Return (X, Y) of the center of cell containing provided text 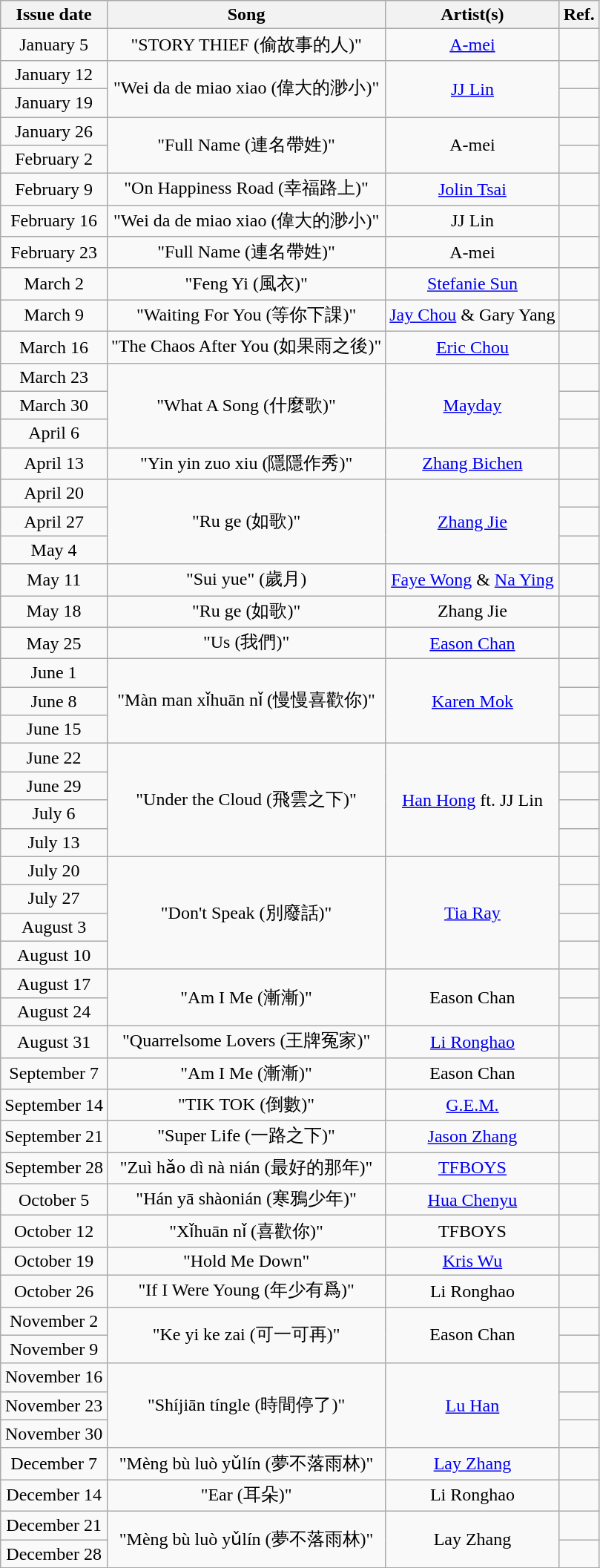
January 26 (54, 131)
September 21 (54, 1137)
"Quarrelsome Lovers (王牌冤家)" (246, 1042)
"Màn man xǐhuān nǐ (慢慢喜歡你)" (246, 701)
Stefanie Sun (472, 283)
January 12 (54, 74)
Issue date (54, 15)
"The Chaos After You (如果雨之後)" (246, 347)
Karen Mok (472, 701)
October 5 (54, 1199)
"What A Song (什麼歌)" (246, 405)
April 20 (54, 493)
February 23 (54, 252)
February 16 (54, 221)
"Super Life (一路之下)" (246, 1137)
August 24 (54, 1011)
March 30 (54, 405)
February 2 (54, 160)
January 19 (54, 102)
Jolin Tsai (472, 190)
Lu Han (472, 1405)
Zhang Bichen (472, 463)
April 13 (54, 463)
June 22 (54, 758)
Eric Chou (472, 347)
August 31 (54, 1042)
"TIK TOK (倒數)" (246, 1106)
"Hold Me Down" (246, 1261)
December 21 (54, 1525)
September 7 (54, 1073)
"Ear (耳朵)" (246, 1496)
"Yin yin zuo xiu (隱隱作秀)" (246, 463)
July 27 (54, 899)
Faye Wong & Na Ying (472, 580)
Ref. (578, 15)
November 30 (54, 1434)
"If I Were Young (年少有爲)" (246, 1291)
September 14 (54, 1106)
March 16 (54, 347)
March 23 (54, 377)
"Shíjiān tíngle (時間停了)" (246, 1405)
July 13 (54, 842)
June 1 (54, 673)
Song (246, 15)
Mayday (472, 405)
October 26 (54, 1291)
Hua Chenyu (472, 1199)
December 7 (54, 1463)
June 29 (54, 786)
"Xǐhuān nǐ (喜歡你)" (246, 1232)
March 9 (54, 316)
July 20 (54, 870)
July 6 (54, 814)
"Ke yi ke zai (可一可再)" (246, 1335)
December 14 (54, 1496)
August 10 (54, 955)
Han Hong ft. JJ Lin (472, 800)
"Waiting For You (等你下課)" (246, 316)
November 2 (54, 1321)
June 8 (54, 701)
"Feng Yi (風衣)" (246, 283)
"Sui yue" (歲月) (246, 580)
G.E.M. (472, 1106)
"On Happiness Road (幸福路上)" (246, 190)
Jason Zhang (472, 1137)
"Under the Cloud (飛雲之下)" (246, 800)
May 4 (54, 550)
October 19 (54, 1261)
November 23 (54, 1405)
January 5 (54, 45)
June 15 (54, 729)
"Zuì hǎo dì nà nián (最好的那年)" (246, 1168)
"Us (我們)" (246, 643)
March 2 (54, 283)
April 27 (54, 522)
February 9 (54, 190)
November 16 (54, 1377)
September 28 (54, 1168)
"STORY THIEF (偷故事的人)" (246, 45)
Tia Ray (472, 913)
August 3 (54, 927)
May 11 (54, 580)
November 9 (54, 1349)
May 25 (54, 643)
Jay Chou & Gary Yang (472, 316)
May 18 (54, 611)
"Hán yā shàonián (寒鴉少年)" (246, 1199)
"Don't Speak (別廢話)" (246, 913)
December 28 (54, 1553)
October 12 (54, 1232)
April 6 (54, 433)
August 17 (54, 983)
Artist(s) (472, 15)
Kris Wu (472, 1261)
